Determine the [x, y] coordinate at the center of the cell enclosing the given text.  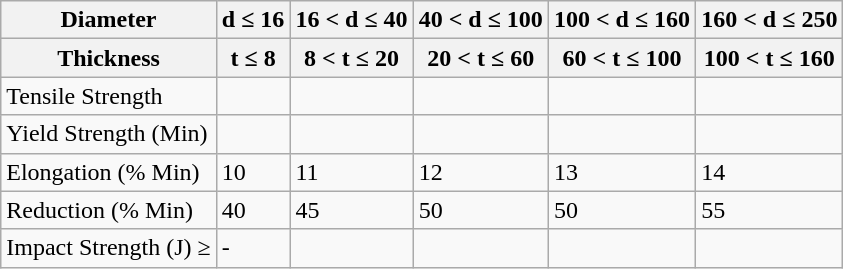
Yield Strength (Min) [109, 134]
13 [622, 172]
100 < t ≤ 160 [770, 58]
8 < t ≤ 20 [352, 58]
Tensile Strength [109, 96]
Reduction (% Min) [109, 210]
40 [253, 210]
12 [480, 172]
Diameter [109, 20]
10 [253, 172]
Impact Strength (J) ≥ [109, 248]
11 [352, 172]
45 [352, 210]
Elongation (% Min) [109, 172]
40 < d ≤ 100 [480, 20]
Thickness [109, 58]
60 < t ≤ 100 [622, 58]
t ≤ 8 [253, 58]
d ≤ 16 [253, 20]
20 < t ≤ 60 [480, 58]
55 [770, 210]
16 < d ≤ 40 [352, 20]
100 < d ≤ 160 [622, 20]
160 < d ≤ 250 [770, 20]
14 [770, 172]
- [253, 248]
